Extract the (X, Y) coordinate from the center of the cell holding the provided text.  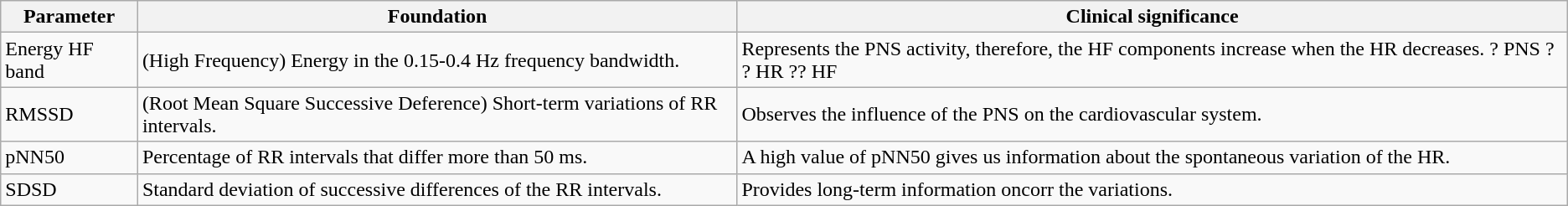
(High Frequency) Energy in the 0.15-0.4 Hz frequency bandwidth. (437, 60)
Clinical significance (1153, 17)
Foundation (437, 17)
Provides long-term information oncorr the variations. (1153, 189)
Observes the influence of the PNS on the cardiovascular system. (1153, 114)
A high value of pNN50 gives us information about the spontaneous variation of the HR. (1153, 157)
Percentage of RR intervals that differ more than 50 ms. (437, 157)
Energy HF band (70, 60)
Represents the PNS activity, therefore, the HF components increase when the HR decreases. ? PNS ? ? HR ?? HF (1153, 60)
SDSD (70, 189)
RMSSD (70, 114)
(Root Mean Square Successive Deference) Short-term variations of RR intervals. (437, 114)
Standard deviation of successive differences of the RR intervals. (437, 189)
Parameter (70, 17)
pNN50 (70, 157)
